Return the [X, Y] coordinate for the center point of the cell that contains the specified text.  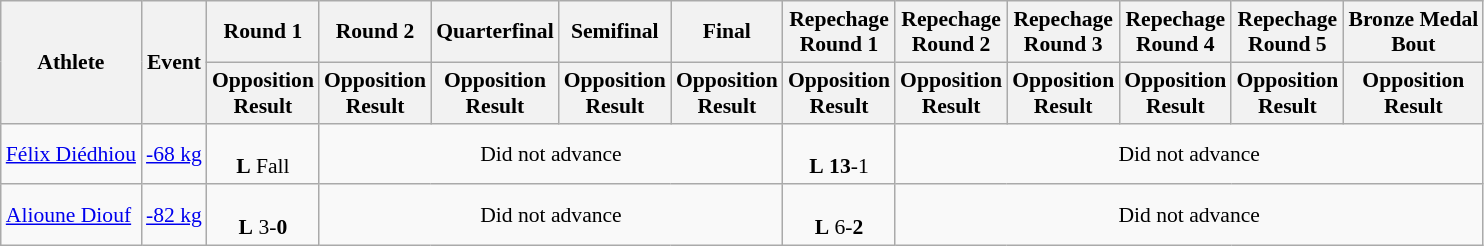
-82 kg [174, 216]
Event [174, 62]
L 6-2 [839, 216]
Round 2 [375, 32]
RepechageRound 1 [839, 32]
Quarterfinal [495, 32]
-68 kg [174, 154]
L Fall [263, 154]
RepechageRound 4 [1175, 32]
RepechageRound 2 [951, 32]
RepechageRound 3 [1063, 32]
Round 1 [263, 32]
Athlete [71, 62]
L 13-1 [839, 154]
RepechageRound 5 [1287, 32]
Alioune Diouf [71, 216]
Bronze MedalBout [1413, 32]
Final [727, 32]
Semifinal [615, 32]
L 3-0 [263, 216]
Félix Diédhiou [71, 154]
